Detect which cell encompasses the target text, then output its [X, Y] center coordinate. 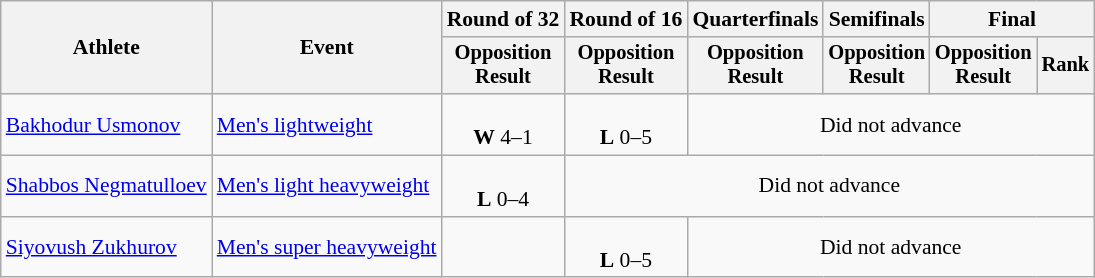
Round of 16 [626, 19]
Quarterfinals [755, 19]
Athlete [106, 48]
Event [327, 48]
Round of 32 [504, 19]
L 0–4 [504, 186]
Final [1012, 19]
Men's light heavyweight [327, 186]
Shabbos Negmatulloev [106, 186]
Bakhodur Usmonov [106, 124]
Men's lightweight [327, 124]
Men's super heavyweight [327, 248]
W 4–1 [504, 124]
Semifinals [876, 19]
Siyovush Zukhurov [106, 248]
Rank [1066, 66]
